Provide the (X, Y) coordinate of the cell's center where the given text is located.  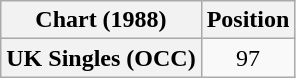
UK Singles (OCC) (101, 58)
97 (248, 58)
Position (248, 20)
Chart (1988) (101, 20)
